For the text-containing cell, return its midpoint in (X, Y) coordinate format. 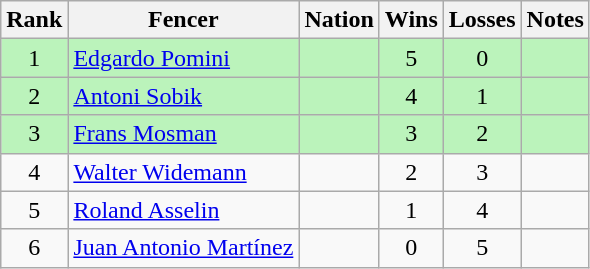
6 (34, 248)
Wins (411, 20)
Antoni Sobik (184, 96)
Rank (34, 20)
Nation (339, 20)
Walter Widemann (184, 172)
Edgardo Pomini (184, 58)
Juan Antonio Martínez (184, 248)
Notes (555, 20)
Losses (482, 20)
Roland Asselin (184, 210)
Fencer (184, 20)
Frans Mosman (184, 134)
